Locate the cell with the specified text and output its [x, y] center coordinate. 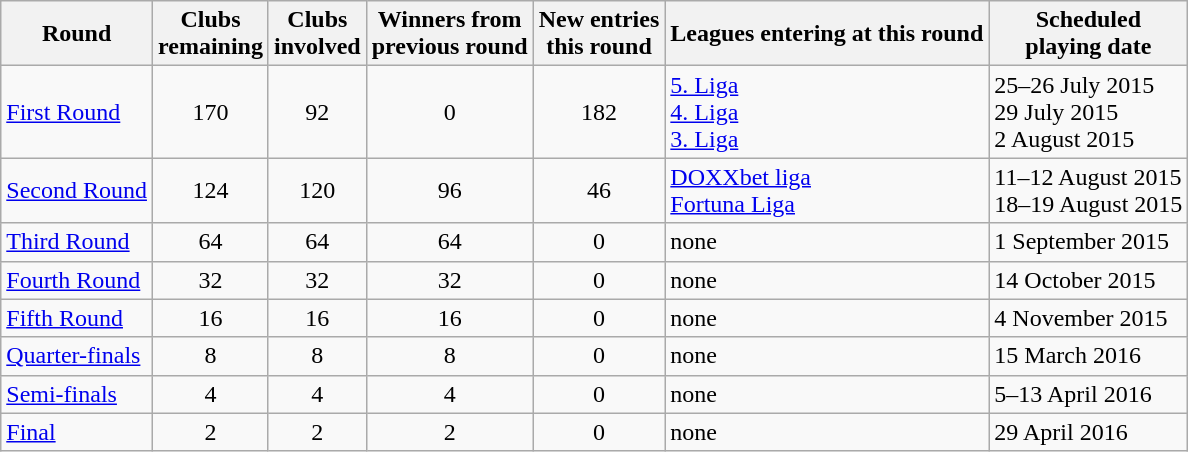
First Round [77, 112]
Fifth Round [77, 318]
Scheduledplaying date [1088, 34]
Round [77, 34]
170 [210, 112]
14 October 2015 [1088, 280]
25–26 July 201529 July 20152 August 2015 [1088, 112]
Clubsremaining [210, 34]
Quarter-finals [77, 356]
15 March 2016 [1088, 356]
5. Liga 4. Liga 3. Liga [827, 112]
Clubsinvolved [317, 34]
11–12 August 201518–19 August 2015 [1088, 190]
182 [599, 112]
96 [450, 190]
5–13 April 2016 [1088, 394]
29 April 2016 [1088, 432]
120 [317, 190]
Third Round [77, 242]
Leagues entering at this round [827, 34]
46 [599, 190]
1 September 2015 [1088, 242]
Semi-finals [77, 394]
124 [210, 190]
Winners fromprevious round [450, 34]
DOXXbet liga Fortuna Liga [827, 190]
Final [77, 432]
Second Round [77, 190]
92 [317, 112]
New entriesthis round [599, 34]
Fourth Round [77, 280]
4 November 2015 [1088, 318]
